Identify which cell holds the provided text, then report its (X, Y) central coordinate. 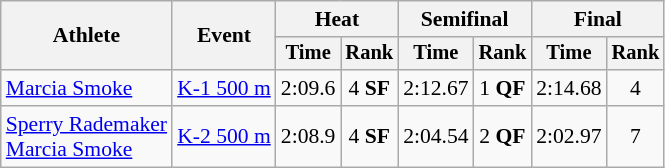
Event (224, 36)
7 (636, 136)
Marcia Smoke (86, 88)
2 QF (503, 136)
2:12.67 (436, 88)
2:08.9 (308, 136)
Athlete (86, 36)
Semifinal (464, 19)
1 QF (503, 88)
K-2 500 m (224, 136)
2:04.54 (436, 136)
Sperry RademakerMarcia Smoke (86, 136)
2:09.6 (308, 88)
K-1 500 m (224, 88)
2:14.68 (568, 88)
Heat (337, 19)
2:02.97 (568, 136)
Final (598, 19)
4 (636, 88)
